Return the (x, y) coordinate for the center point of the cell that contains the specified text.  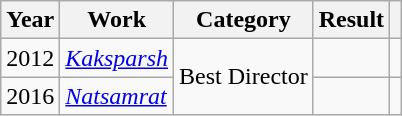
2016 (30, 96)
Result (351, 20)
Kaksparsh (117, 58)
2012 (30, 58)
Work (117, 20)
Best Director (244, 77)
Natsamrat (117, 96)
Category (244, 20)
Year (30, 20)
